Determine the (X, Y) coordinate at the center of the cell enclosing the given text.  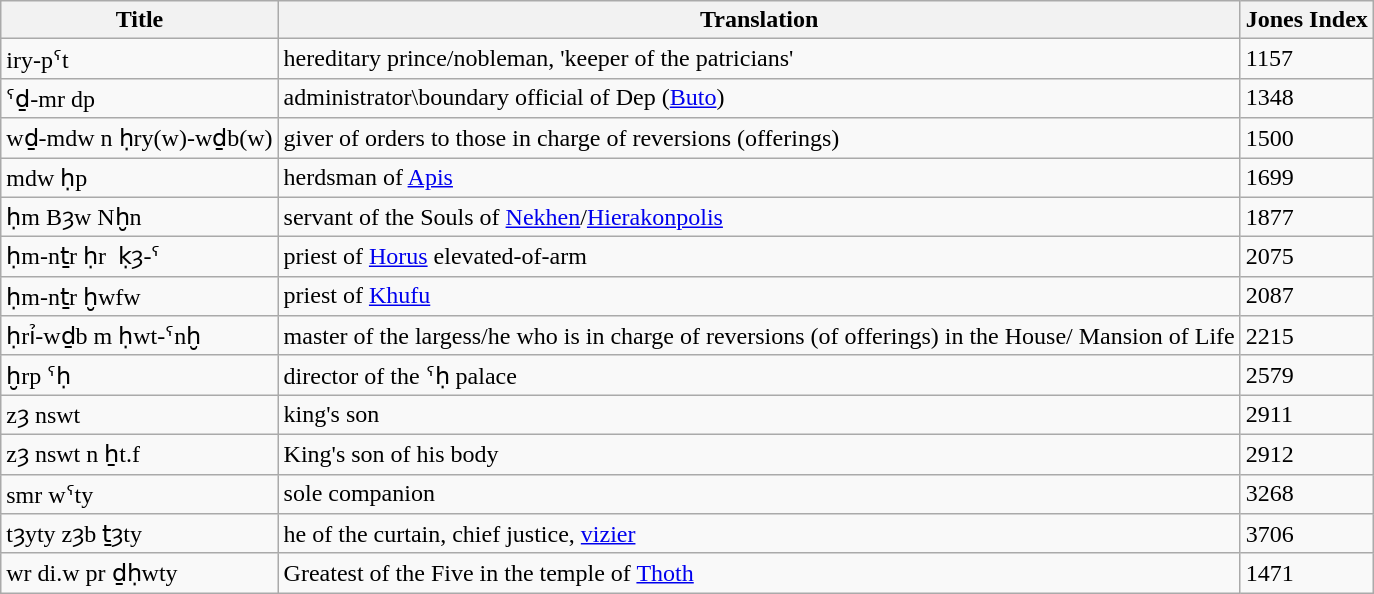
hereditary prince/nobleman, 'keeper of the patricians' (759, 59)
1471 (1306, 573)
servant of the Souls of Nekhen/Hierakonpolis (759, 217)
1157 (1306, 59)
1877 (1306, 217)
zȝ nswt n ẖt.f (140, 454)
iry-pˁt (140, 59)
2075 (1306, 257)
3706 (1306, 534)
master of the largess/he who is in charge of reversions (of offerings) in the House/ Mansion of Life (759, 336)
king's son (759, 415)
ˁḏ-mr dp (140, 98)
2911 (1306, 415)
1348 (1306, 98)
smr wˁty (140, 494)
sole companion (759, 494)
wr di.w pr ḏḥwty (140, 573)
2912 (1306, 454)
2579 (1306, 375)
herdsman of Apis (759, 178)
director of the ˁḥ palace (759, 375)
wḏ-mdw n ḥry(w)-wḏb(w) (140, 138)
2215 (1306, 336)
ḥm-nṯr ḥr ḳȝ-ˁ (140, 257)
zȝ nswt (140, 415)
ḥm Bȝw Nḫn (140, 217)
Jones Index (1306, 20)
priest of Horus elevated-of-arm (759, 257)
1500 (1306, 138)
ḫrp ˁḥ (140, 375)
mdw ḥp (140, 178)
giver of orders to those in charge of reversions (offerings) (759, 138)
1699 (1306, 178)
priest of Khufu (759, 296)
ḥm-nṯr ḫwfw (140, 296)
tȝyty zȝb ṯȝty (140, 534)
Title (140, 20)
he of the curtain, chief justice, vizier (759, 534)
King's son of his body (759, 454)
Greatest of the Five in the temple of Thoth (759, 573)
ḥrỉ-wḏb m ḥwt-ˁnḫ (140, 336)
administrator\boundary official of Dep (Buto) (759, 98)
Translation (759, 20)
3268 (1306, 494)
2087 (1306, 296)
